From the cell containing the given text, extract its center point as (X, Y) coordinate. 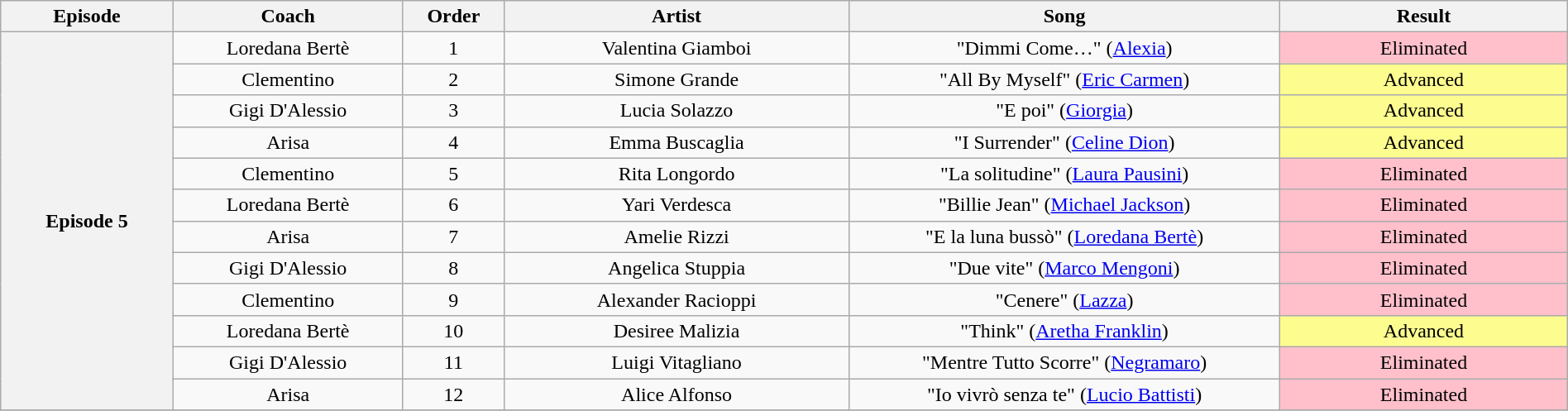
Rita Longordo (676, 174)
4 (453, 142)
3 (453, 111)
11 (453, 362)
Episode (87, 17)
5 (453, 174)
Amelie Rizzi (676, 237)
"La solitudine" (Laura Pausini) (1065, 174)
"E poi" (Giorgia) (1065, 111)
"Think" (Aretha Franklin) (1065, 331)
7 (453, 237)
Emma Buscaglia (676, 142)
8 (453, 268)
"I Surrender" (Celine Dion) (1065, 142)
1 (453, 48)
"Due vite" (Marco Mengoni) (1065, 268)
Simone Grande (676, 79)
Valentina Giamboi (676, 48)
2 (453, 79)
Episode 5 (87, 222)
12 (453, 394)
6 (453, 205)
"Dimmi Come…" (Alexia) (1065, 48)
Lucia Solazzo (676, 111)
Artist (676, 17)
Alice Alfonso (676, 394)
Alexander Racioppi (676, 299)
10 (453, 331)
"All By Myself" (Eric Carmen) (1065, 79)
Result (1424, 17)
Song (1065, 17)
Order (453, 17)
9 (453, 299)
Desiree Malizia (676, 331)
"Billie Jean" (Michael Jackson) (1065, 205)
Angelica Stuppia (676, 268)
"Cenere" (Lazza) (1065, 299)
Coach (288, 17)
"Io vivrò senza te" (Lucio Battisti) (1065, 394)
Luigi Vitagliano (676, 362)
"E la luna bussò" (Loredana Bertè) (1065, 237)
"Mentre Tutto Scorre" (Negramaro) (1065, 362)
Yari Verdesca (676, 205)
